Search for the cell housing the specified text and yield its [x, y] center coordinate. 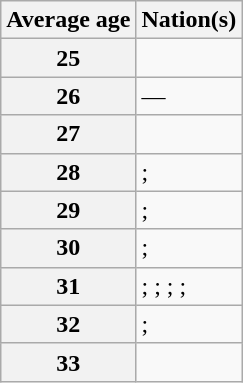
30 [68, 248]
29 [68, 210]
27 [68, 134]
33 [68, 362]
32 [68, 324]
Average age [68, 20]
26 [68, 96]
25 [68, 58]
— [189, 96]
; ; ; ; [189, 286]
Nation(s) [189, 20]
28 [68, 172]
31 [68, 286]
